For the text-containing cell, return its midpoint in [X, Y] coordinate format. 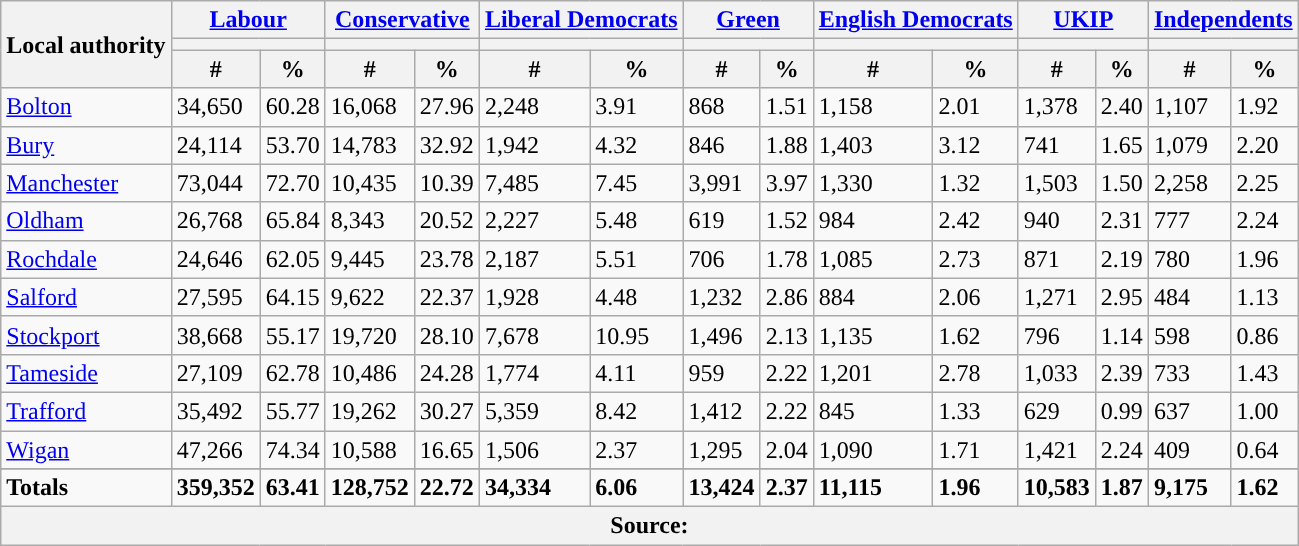
884 [873, 297]
2,248 [534, 107]
706 [722, 259]
27.96 [446, 107]
2.42 [976, 221]
359,352 [216, 488]
3.97 [786, 183]
11,115 [873, 488]
0.86 [1264, 335]
62.05 [292, 259]
Independents [1223, 20]
1,503 [1056, 183]
484 [1189, 297]
27,109 [216, 373]
38,668 [216, 335]
Totals [86, 488]
1,774 [534, 373]
5,359 [534, 411]
13,424 [722, 488]
34,334 [534, 488]
2.25 [1264, 183]
1.52 [786, 221]
26,768 [216, 221]
845 [873, 411]
24,114 [216, 145]
959 [722, 373]
10,435 [370, 183]
2.01 [976, 107]
53.70 [292, 145]
1.65 [1122, 145]
8.42 [636, 411]
1.88 [786, 145]
20.52 [446, 221]
2.06 [976, 297]
741 [1056, 145]
1,090 [873, 449]
1,079 [1189, 145]
2.19 [1122, 259]
1.71 [976, 449]
Wigan [86, 449]
23.78 [446, 259]
10.95 [636, 335]
9,445 [370, 259]
598 [1189, 335]
60.28 [292, 107]
940 [1056, 221]
Bury [86, 145]
1,232 [722, 297]
5.48 [636, 221]
4.11 [636, 373]
409 [1189, 449]
72.70 [292, 183]
2,227 [534, 221]
16.65 [446, 449]
10,583 [1056, 488]
2,258 [1189, 183]
65.84 [292, 221]
1.78 [786, 259]
2.40 [1122, 107]
2.73 [976, 259]
22.37 [446, 297]
1.87 [1122, 488]
1.51 [786, 107]
1,107 [1189, 107]
780 [1189, 259]
22.72 [446, 488]
1.43 [1264, 373]
Oldham [86, 221]
2.95 [1122, 297]
Local authority [86, 44]
871 [1056, 259]
619 [722, 221]
2.39 [1122, 373]
1,330 [873, 183]
1,295 [722, 449]
1,421 [1056, 449]
Rochdale [86, 259]
1,085 [873, 259]
0.99 [1122, 411]
629 [1056, 411]
32.92 [446, 145]
10.39 [446, 183]
1,403 [873, 145]
55.77 [292, 411]
637 [1189, 411]
2.13 [786, 335]
19,262 [370, 411]
1,496 [722, 335]
796 [1056, 335]
2.78 [976, 373]
1.50 [1122, 183]
Trafford [86, 411]
24.28 [446, 373]
3.91 [636, 107]
846 [722, 145]
73,044 [216, 183]
1.92 [1264, 107]
777 [1189, 221]
1,135 [873, 335]
16,068 [370, 107]
10,588 [370, 449]
8,343 [370, 221]
34,650 [216, 107]
47,266 [216, 449]
1.13 [1264, 297]
4.32 [636, 145]
7.45 [636, 183]
30.27 [446, 411]
64.15 [292, 297]
24,646 [216, 259]
128,752 [370, 488]
Bolton [86, 107]
74.34 [292, 449]
UKIP [1083, 20]
Manchester [86, 183]
3.12 [976, 145]
9,175 [1189, 488]
2.04 [786, 449]
1.33 [976, 411]
2,187 [534, 259]
1,158 [873, 107]
1,412 [722, 411]
1.14 [1122, 335]
63.41 [292, 488]
Liberal Democrats [581, 20]
1,942 [534, 145]
2.20 [1264, 145]
3,991 [722, 183]
19,720 [370, 335]
5.51 [636, 259]
7,678 [534, 335]
984 [873, 221]
Stockport [86, 335]
0.64 [1264, 449]
7,485 [534, 183]
1,271 [1056, 297]
27,595 [216, 297]
35,492 [216, 411]
1,033 [1056, 373]
Salford [86, 297]
6.06 [636, 488]
55.17 [292, 335]
1.00 [1264, 411]
Labour [248, 20]
1.32 [976, 183]
Tameside [86, 373]
9,622 [370, 297]
14,783 [370, 145]
English Democrats [916, 20]
1,201 [873, 373]
62.78 [292, 373]
868 [722, 107]
1,506 [534, 449]
Conservative [402, 20]
28.10 [446, 335]
1,928 [534, 297]
2.31 [1122, 221]
10,486 [370, 373]
733 [1189, 373]
Source: [650, 526]
Green [748, 20]
4.48 [636, 297]
1,378 [1056, 107]
2.86 [786, 297]
